Find where the given text appears and provide that cell's center as (x, y) coordinate. 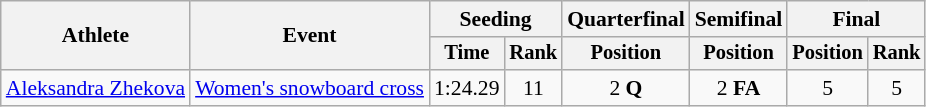
Aleksandra Zhekova (96, 88)
Women's snowboard cross (310, 88)
Final (856, 19)
Seeding (496, 19)
Time (466, 54)
1:24.29 (466, 88)
2 FA (739, 88)
Quarterfinal (626, 19)
2 Q (626, 88)
Semifinal (739, 19)
Athlete (96, 36)
Event (310, 36)
11 (533, 88)
